Extract the (x, y) coordinate from the center of the cell holding the provided text.  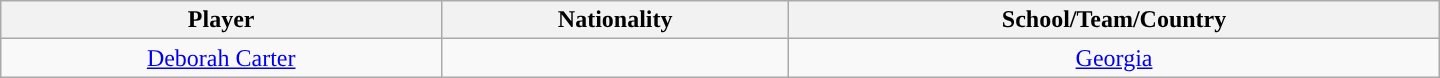
Nationality (616, 20)
Georgia (1114, 58)
School/Team/Country (1114, 20)
Deborah Carter (222, 58)
Player (222, 20)
